Search for the cell housing the specified text and yield its [X, Y] center coordinate. 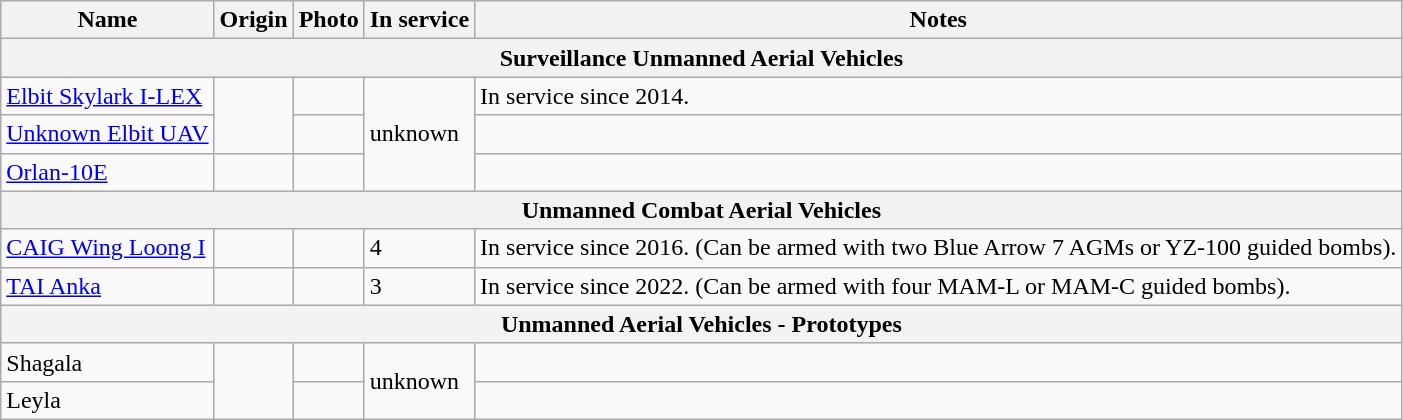
In service since 2016. (Can be armed with two Blue Arrow 7 AGMs or YZ-100 guided bombs). [938, 248]
Unmanned Combat Aerial Vehicles [702, 210]
In service [419, 20]
Photo [328, 20]
Unmanned Aerial Vehicles - Prototypes [702, 324]
Notes [938, 20]
Orlan-10E [108, 172]
Surveillance Unmanned Aerial Vehicles [702, 58]
In service since 2014. [938, 96]
Name [108, 20]
Leyla [108, 400]
Unknown Elbit UAV [108, 134]
In service since 2022. (Can be armed with four MAM-L or MAM-C guided bombs). [938, 286]
3 [419, 286]
Origin [254, 20]
Elbit Skylark I-LEX [108, 96]
TAI Anka [108, 286]
Shagala [108, 362]
CAIG Wing Loong I [108, 248]
4 [419, 248]
